Provide the (X, Y) coordinate of the cell's center where the given text is located.  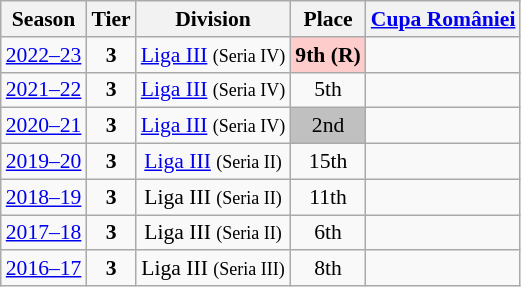
5th (328, 90)
2022–23 (44, 55)
2016–17 (44, 269)
11th (328, 197)
2nd (328, 126)
9th (R) (328, 55)
Place (328, 19)
6th (328, 233)
8th (328, 269)
2017–18 (44, 233)
Season (44, 19)
2020–21 (44, 126)
2019–20 (44, 162)
Cupa României (444, 19)
2018–19 (44, 197)
Division (214, 19)
Liga III (Seria III) (214, 269)
2021–22 (44, 90)
Tier (110, 19)
15th (328, 162)
